Determine the [x, y] coordinate at the center of the cell enclosing the given text.  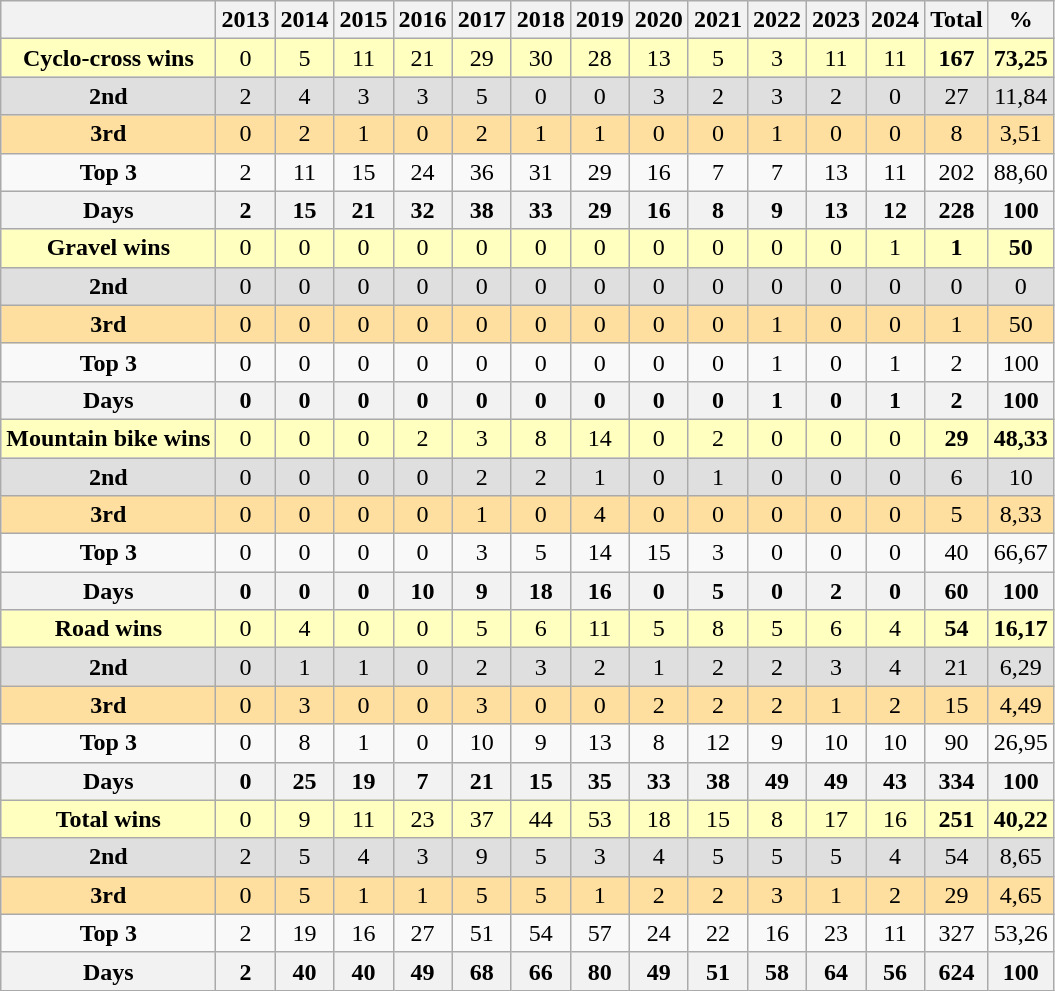
28 [600, 58]
53 [600, 819]
53,26 [1020, 933]
2019 [600, 20]
90 [957, 743]
3,51 [1020, 134]
202 [957, 172]
2013 [246, 20]
2022 [776, 20]
35 [600, 781]
% [1020, 20]
334 [957, 781]
60 [957, 591]
2016 [422, 20]
32 [422, 210]
4,65 [1020, 895]
68 [482, 971]
2018 [540, 20]
16,17 [1020, 629]
26,95 [1020, 743]
66,67 [1020, 553]
Total [957, 20]
17 [836, 819]
30 [540, 58]
64 [836, 971]
624 [957, 971]
251 [957, 819]
Mountain bike wins [108, 438]
80 [600, 971]
22 [718, 933]
2015 [364, 20]
36 [482, 172]
66 [540, 971]
8,65 [1020, 857]
Cyclo-cross wins [108, 58]
44 [540, 819]
37 [482, 819]
Road wins [108, 629]
228 [957, 210]
25 [304, 781]
31 [540, 172]
2017 [482, 20]
73,25 [1020, 58]
43 [896, 781]
57 [600, 933]
88,60 [1020, 172]
8,33 [1020, 515]
2021 [718, 20]
6,29 [1020, 667]
58 [776, 971]
2020 [658, 20]
Total wins [108, 819]
4,49 [1020, 705]
Gravel wins [108, 248]
40,22 [1020, 819]
2014 [304, 20]
2023 [836, 20]
327 [957, 933]
2024 [896, 20]
48,33 [1020, 438]
56 [896, 971]
11,84 [1020, 96]
167 [957, 58]
